Capture the cell that displays the provided text and extract its [X, Y] central coordinate. 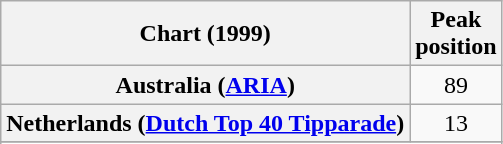
13 [456, 123]
Peakposition [456, 34]
89 [456, 85]
Australia (ARIA) [206, 85]
Netherlands (Dutch Top 40 Tipparade) [206, 123]
Chart (1999) [206, 34]
